For the text-containing cell, return its midpoint in [x, y] coordinate format. 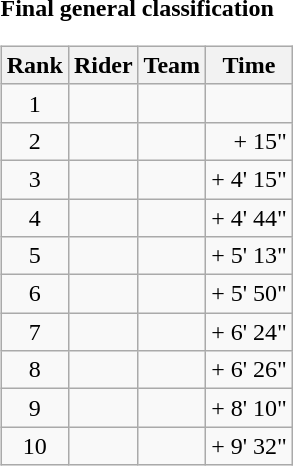
Rider [103, 65]
Time [250, 65]
+ 5' 13" [250, 256]
5 [34, 256]
+ 15" [250, 141]
9 [34, 408]
1 [34, 103]
7 [34, 332]
2 [34, 141]
Rank [34, 65]
+ 4' 44" [250, 217]
Team [172, 65]
+ 6' 24" [250, 332]
+ 6' 26" [250, 370]
8 [34, 370]
3 [34, 179]
10 [34, 446]
6 [34, 294]
+ 8' 10" [250, 408]
+ 4' 15" [250, 179]
+ 9' 32" [250, 446]
+ 5' 50" [250, 294]
4 [34, 217]
